Determine the (X, Y) coordinate at the center of the cell enclosing the given text.  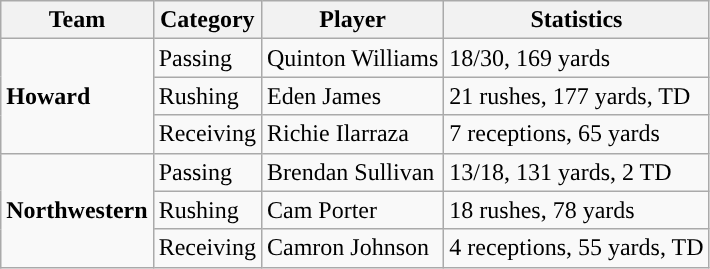
Richie Ilarraza (352, 134)
Cam Porter (352, 210)
Eden James (352, 96)
Northwestern (77, 210)
Team (77, 20)
Quinton Williams (352, 58)
Player (352, 20)
Howard (77, 96)
Statistics (576, 20)
18 rushes, 78 yards (576, 210)
18/30, 169 yards (576, 58)
Category (207, 20)
Camron Johnson (352, 248)
Brendan Sullivan (352, 172)
4 receptions, 55 yards, TD (576, 248)
13/18, 131 yards, 2 TD (576, 172)
21 rushes, 177 yards, TD (576, 96)
7 receptions, 65 yards (576, 134)
